Identify which cell holds the provided text, then report its [x, y] central coordinate. 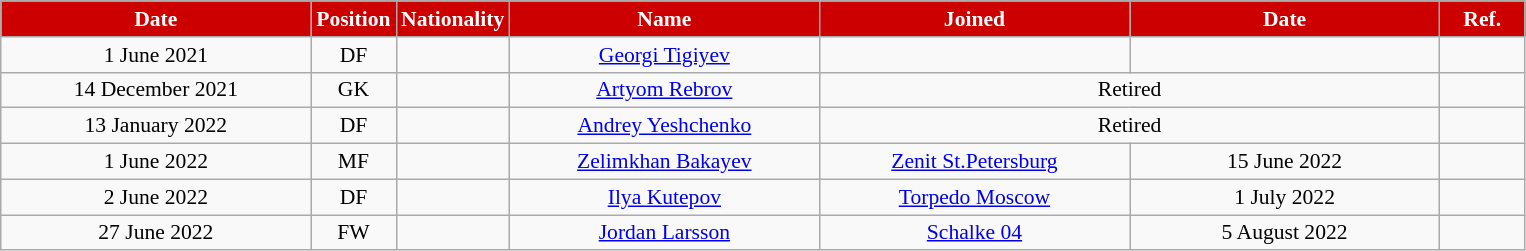
27 June 2022 [156, 233]
Schalke 04 [974, 233]
1 June 2022 [156, 162]
GK [354, 90]
Joined [974, 19]
Ref. [1482, 19]
Position [354, 19]
Andrey Yeshchenko [664, 126]
MF [354, 162]
5 August 2022 [1285, 233]
14 December 2021 [156, 90]
Jordan Larsson [664, 233]
Zenit St.Petersburg [974, 162]
Name [664, 19]
Artyom Rebrov [664, 90]
Nationality [452, 19]
1 June 2021 [156, 55]
FW [354, 233]
2 June 2022 [156, 197]
Ilya Kutepov [664, 197]
1 July 2022 [1285, 197]
15 June 2022 [1285, 162]
13 January 2022 [156, 126]
Zelimkhan Bakayev [664, 162]
Georgi Tigiyev [664, 55]
Torpedo Moscow [974, 197]
